Provide the [x, y] coordinate of the cell's center where the given text is located.  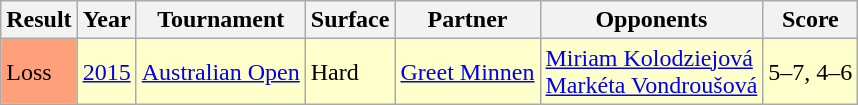
Opponents [652, 20]
Miriam Kolodziejová Markéta Vondroušová [652, 72]
5–7, 4–6 [810, 72]
Surface [350, 20]
Result [39, 20]
Australian Open [220, 72]
2015 [106, 72]
Score [810, 20]
Partner [468, 20]
Hard [350, 72]
Loss [39, 72]
Year [106, 20]
Tournament [220, 20]
Greet Minnen [468, 72]
